Determine the [x, y] coordinate at the center of the cell enclosing the given text.  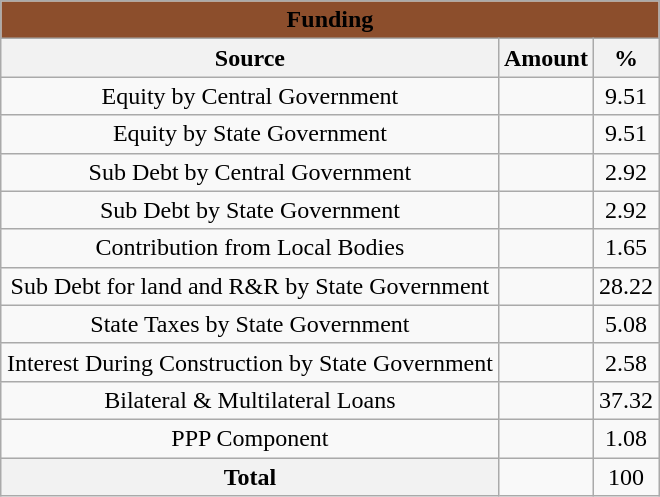
Equity by State Government [250, 134]
5.08 [626, 324]
Total [250, 477]
Source [250, 58]
Equity by Central Government [250, 96]
Contribution from Local Bodies [250, 248]
Interest During Construction by State Government [250, 362]
PPP Component [250, 438]
% [626, 58]
28.22 [626, 286]
Bilateral & Multilateral Loans [250, 400]
Sub Debt for land and R&R by State Government [250, 286]
2.58 [626, 362]
State Taxes by State Government [250, 324]
Sub Debt by State Government [250, 210]
Amount [546, 58]
Sub Debt by Central Government [250, 172]
1.08 [626, 438]
Funding [330, 20]
100 [626, 477]
1.65 [626, 248]
37.32 [626, 400]
